Scan for the cell matching the given text and deliver its [X, Y] coordinate at center. 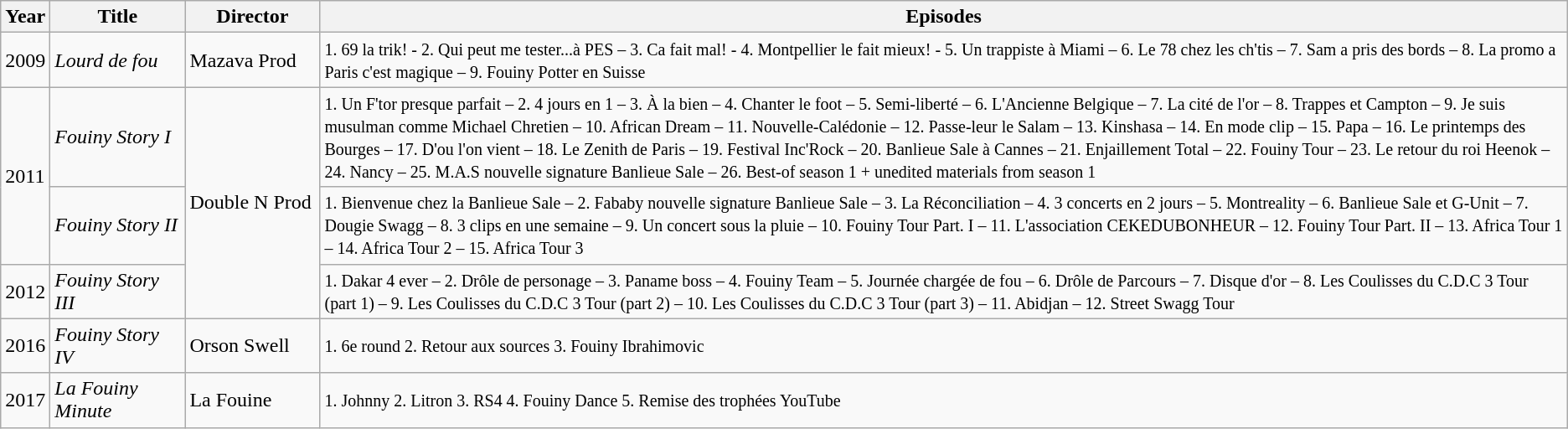
Orson Swell [253, 345]
Double N Prod [253, 203]
2011 [25, 176]
2009 [25, 60]
Episodes [943, 17]
Mazava Prod [253, 60]
La Fouiny Minute [117, 401]
1. 6e round 2. Retour aux sources 3. Fouiny Ibrahimovic [943, 345]
Fouiny Story III [117, 292]
La Fouine [253, 401]
Title [117, 17]
Fouiny Story I [117, 137]
Director [253, 17]
Lourd de fou [117, 60]
Fouiny Story II [117, 225]
Fouiny Story IV [117, 345]
2017 [25, 401]
2016 [25, 345]
Year [25, 17]
2012 [25, 292]
1. Johnny 2. Litron 3. RS4 4. Fouiny Dance 5. Remise des trophées YouTube [943, 401]
